Scan for the cell matching the given text and deliver its (X, Y) coordinate at center. 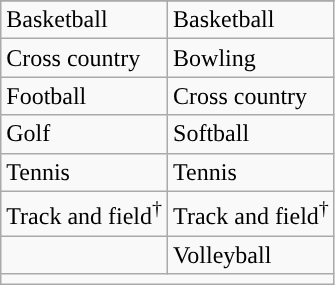
Volleyball (252, 255)
Football (84, 96)
Golf (84, 134)
Softball (252, 134)
Bowling (252, 58)
